Scan for the cell matching the given text and deliver its (x, y) coordinate at center. 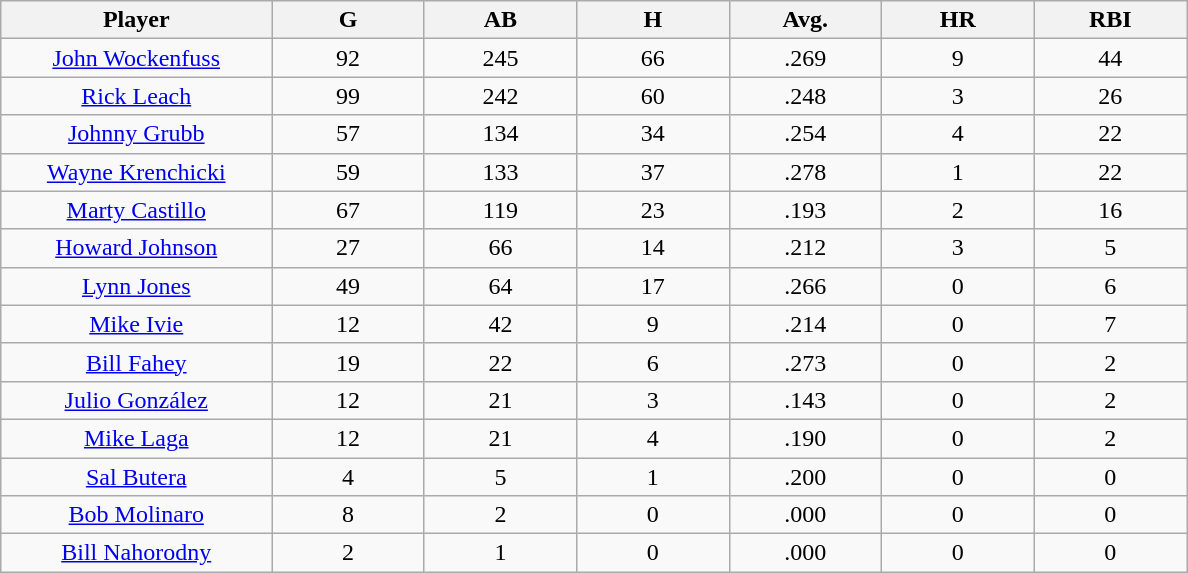
Avg. (805, 20)
23 (653, 210)
42 (500, 324)
7 (1110, 324)
Bob Molinaro (136, 515)
.254 (805, 134)
Bill Fahey (136, 362)
245 (500, 58)
17 (653, 286)
59 (348, 172)
AB (500, 20)
.214 (805, 324)
19 (348, 362)
Howard Johnson (136, 248)
119 (500, 210)
134 (500, 134)
RBI (1110, 20)
133 (500, 172)
26 (1110, 96)
14 (653, 248)
Johnny Grubb (136, 134)
44 (1110, 58)
16 (1110, 210)
.273 (805, 362)
H (653, 20)
Player (136, 20)
.193 (805, 210)
Marty Castillo (136, 210)
.200 (805, 477)
49 (348, 286)
.190 (805, 438)
Mike Ivie (136, 324)
Bill Nahorodny (136, 553)
.248 (805, 96)
.143 (805, 400)
242 (500, 96)
G (348, 20)
.266 (805, 286)
67 (348, 210)
92 (348, 58)
Wayne Krenchicki (136, 172)
Lynn Jones (136, 286)
.269 (805, 58)
John Wockenfuss (136, 58)
Julio González (136, 400)
Mike Laga (136, 438)
8 (348, 515)
Rick Leach (136, 96)
34 (653, 134)
37 (653, 172)
Sal Butera (136, 477)
99 (348, 96)
27 (348, 248)
64 (500, 286)
.212 (805, 248)
HR (958, 20)
57 (348, 134)
.278 (805, 172)
60 (653, 96)
